Extract the [X, Y] coordinate from the center of the cell holding the provided text.  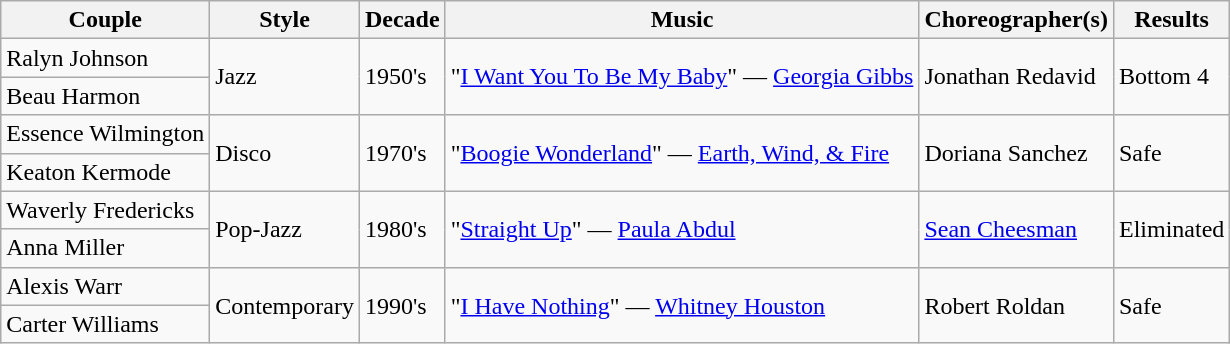
Decade [402, 20]
Jonathan Redavid [1016, 77]
Bottom 4 [1171, 77]
Eliminated [1171, 229]
Disco [285, 153]
Choreographer(s) [1016, 20]
Style [285, 20]
Music [682, 20]
Waverly Fredericks [106, 210]
Pop-Jazz [285, 229]
Essence Wilmington [106, 134]
Beau Harmon [106, 96]
1970's [402, 153]
"Boogie Wonderland" — Earth, Wind, & Fire [682, 153]
Robert Roldan [1016, 305]
Contemporary [285, 305]
Anna Miller [106, 248]
Doriana Sanchez [1016, 153]
Jazz [285, 77]
"I Have Nothing" — Whitney Houston [682, 305]
"Straight Up" — Paula Abdul [682, 229]
Carter Williams [106, 324]
Couple [106, 20]
1950's [402, 77]
"I Want You To Be My Baby" — Georgia Gibbs [682, 77]
Alexis Warr [106, 286]
Sean Cheesman [1016, 229]
Keaton Kermode [106, 172]
1980's [402, 229]
1990's [402, 305]
Results [1171, 20]
Ralyn Johnson [106, 58]
